Search for the cell housing the specified text and yield its [x, y] center coordinate. 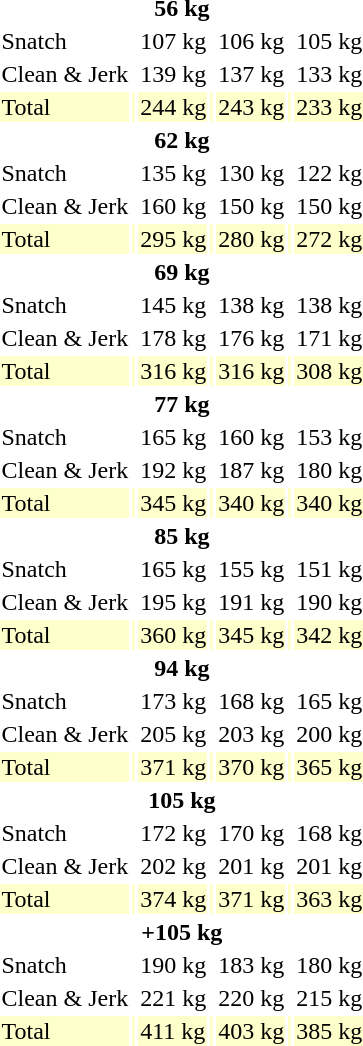
243 kg [252, 107]
130 kg [252, 173]
340 kg [252, 503]
135 kg [174, 173]
106 kg [252, 41]
176 kg [252, 338]
190 kg [174, 965]
173 kg [174, 701]
183 kg [252, 965]
137 kg [252, 74]
221 kg [174, 998]
187 kg [252, 470]
360 kg [174, 635]
403 kg [252, 1031]
170 kg [252, 833]
203 kg [252, 734]
168 kg [252, 701]
107 kg [174, 41]
411 kg [174, 1031]
295 kg [174, 239]
374 kg [174, 899]
244 kg [174, 107]
150 kg [252, 206]
201 kg [252, 866]
280 kg [252, 239]
195 kg [174, 602]
220 kg [252, 998]
138 kg [252, 305]
205 kg [174, 734]
139 kg [174, 74]
192 kg [174, 470]
370 kg [252, 767]
178 kg [174, 338]
202 kg [174, 866]
155 kg [252, 569]
172 kg [174, 833]
191 kg [252, 602]
145 kg [174, 305]
